Determine the [x, y] coordinate at the center of the cell enclosing the given text.  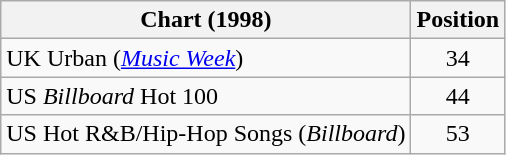
US Billboard Hot 100 [206, 96]
Chart (1998) [206, 20]
US Hot R&B/Hip-Hop Songs (Billboard) [206, 134]
34 [458, 58]
UK Urban (Music Week) [206, 58]
44 [458, 96]
53 [458, 134]
Position [458, 20]
